Output the [x, y] coordinate of the center of the cell containing the given text.  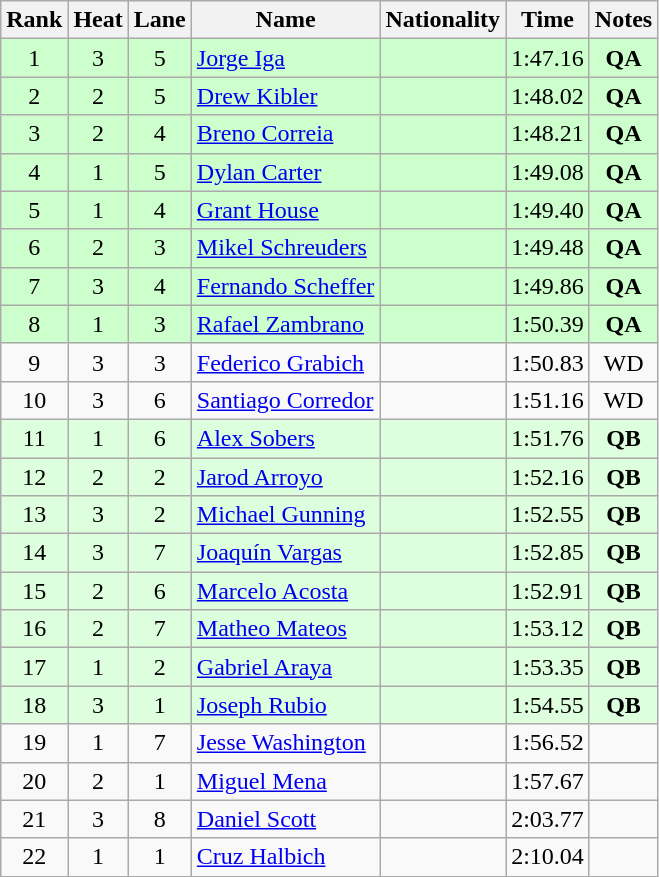
14 [34, 553]
1:48.21 [548, 134]
13 [34, 515]
Breno Correia [286, 134]
Marcelo Acosta [286, 591]
Nationality [443, 20]
Grant House [286, 210]
19 [34, 743]
1:54.55 [548, 705]
18 [34, 705]
22 [34, 857]
Notes [623, 20]
Michael Gunning [286, 515]
1:50.39 [548, 324]
Gabriel Araya [286, 667]
Daniel Scott [286, 819]
Rank [34, 20]
Rafael Zambrano [286, 324]
1:53.35 [548, 667]
Jorge Iga [286, 58]
1:52.55 [548, 515]
Time [548, 20]
Miguel Mena [286, 781]
Santiago Corredor [286, 400]
1:49.40 [548, 210]
Dylan Carter [286, 172]
17 [34, 667]
1:52.91 [548, 591]
10 [34, 400]
9 [34, 362]
Mikel Schreuders [286, 248]
12 [34, 477]
Fernando Scheffer [286, 286]
21 [34, 819]
1:52.85 [548, 553]
1:52.16 [548, 477]
Drew Kibler [286, 96]
1:48.02 [548, 96]
15 [34, 591]
Heat [98, 20]
Name [286, 20]
1:51.76 [548, 438]
Federico Grabich [286, 362]
Alex Sobers [286, 438]
Cruz Halbich [286, 857]
Jarod Arroyo [286, 477]
16 [34, 629]
Lane [160, 20]
1:56.52 [548, 743]
Jesse Washington [286, 743]
11 [34, 438]
1:53.12 [548, 629]
20 [34, 781]
1:51.16 [548, 400]
2:03.77 [548, 819]
Joseph Rubio [286, 705]
1:49.48 [548, 248]
1:50.83 [548, 362]
1:49.08 [548, 172]
Joaquín Vargas [286, 553]
1:47.16 [548, 58]
1:57.67 [548, 781]
2:10.04 [548, 857]
1:49.86 [548, 286]
Matheo Mateos [286, 629]
